Find where the given text appears and provide that cell's center as (x, y) coordinate. 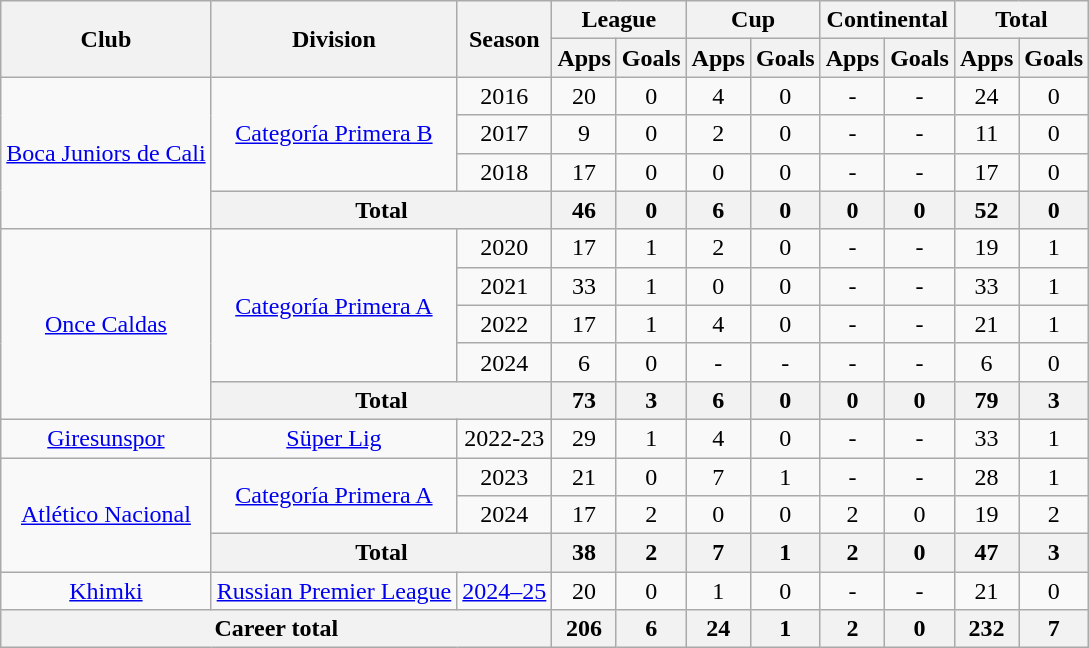
2024–25 (504, 591)
52 (986, 210)
2016 (504, 96)
Once Caldas (106, 324)
2021 (504, 286)
Süper Lig (334, 438)
Khimki (106, 591)
73 (584, 400)
11 (986, 134)
2018 (504, 172)
9 (584, 134)
League (619, 20)
Boca Juniors de Cali (106, 153)
Club (106, 39)
Russian Premier League (334, 591)
206 (584, 629)
46 (584, 210)
Categoría Primera B (334, 134)
47 (986, 553)
Division (334, 39)
2020 (504, 248)
Cup (753, 20)
Giresunspor (106, 438)
232 (986, 629)
28 (986, 477)
2022 (504, 324)
2017 (504, 134)
Career total (276, 629)
79 (986, 400)
38 (584, 553)
Continental (887, 20)
2022-23 (504, 438)
Season (504, 39)
Atlético Nacional (106, 515)
2023 (504, 477)
29 (584, 438)
